From the cell containing the given text, extract its center point as [x, y] coordinate. 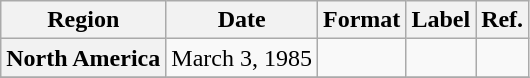
North America [84, 58]
Date [242, 20]
March 3, 1985 [242, 58]
Format [361, 20]
Region [84, 20]
Ref. [502, 20]
Label [441, 20]
